Pinpoint the cell where the given text exists, returning its [X, Y] midpoint coordinate. 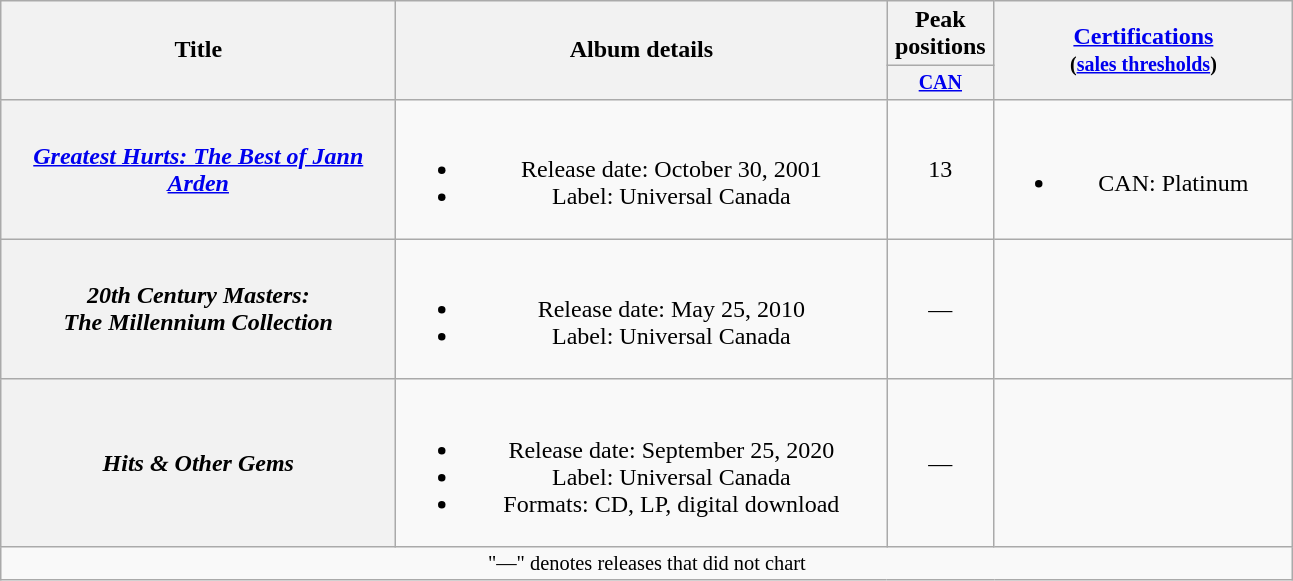
Release date: May 25, 2010Label: Universal Canada [642, 309]
Release date: October 30, 2001Label: Universal Canada [642, 169]
Hits & Other Gems [198, 462]
Certifications(sales thresholds) [1144, 50]
CAN [940, 82]
20th Century Masters:The Millennium Collection [198, 309]
Album details [642, 50]
CAN: Platinum [1144, 169]
"—" denotes releases that did not chart [647, 563]
Peak positions [940, 34]
13 [940, 169]
Release date: September 25, 2020Label: Universal CanadaFormats: CD, LP, digital download [642, 462]
Title [198, 50]
Greatest Hurts: The Best of Jann Arden [198, 169]
